Output the [X, Y] coordinate of the center of the cell containing the given text.  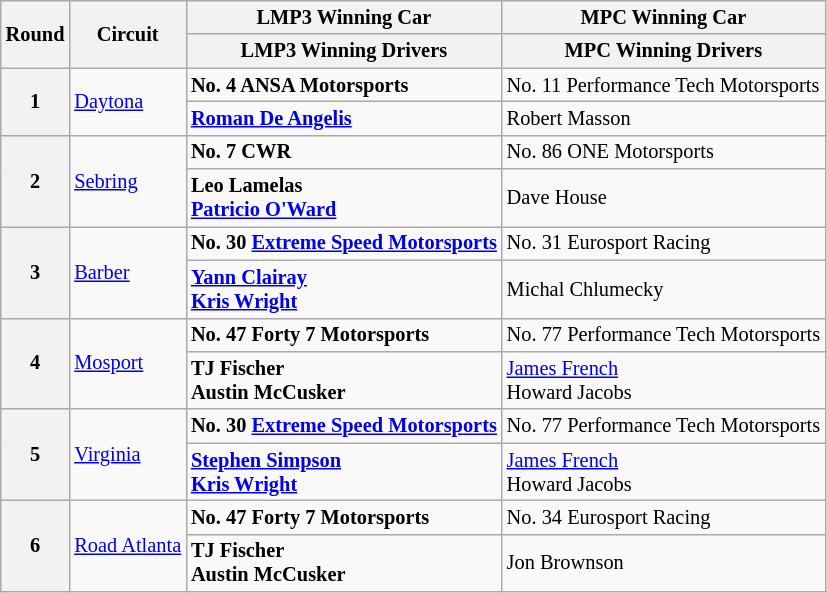
No. 7 CWR [344, 152]
No. 31 Eurosport Racing [664, 243]
Round [36, 34]
Barber [128, 272]
LMP3 Winning Car [344, 17]
Leo Lamelas Patricio O'Ward [344, 198]
Virginia [128, 454]
Jon Brownson [664, 563]
Roman De Angelis [344, 118]
4 [36, 364]
Sebring [128, 180]
Stephen Simpson Kris Wright [344, 472]
1 [36, 102]
LMP3 Winning Drivers [344, 51]
No. 86 ONE Motorsports [664, 152]
Robert Masson [664, 118]
MPC Winning Drivers [664, 51]
No. 11 Performance Tech Motorsports [664, 85]
3 [36, 272]
5 [36, 454]
No. 34 Eurosport Racing [664, 517]
2 [36, 180]
Yann Clairay Kris Wright [344, 289]
Daytona [128, 102]
MPC Winning Car [664, 17]
Road Atlanta [128, 546]
6 [36, 546]
Michal Chlumecky [664, 289]
Mosport [128, 364]
Dave House [664, 198]
No. 4 ANSA Motorsports [344, 85]
Circuit [128, 34]
